Determine the [x, y] coordinate at the center of the cell enclosing the given text.  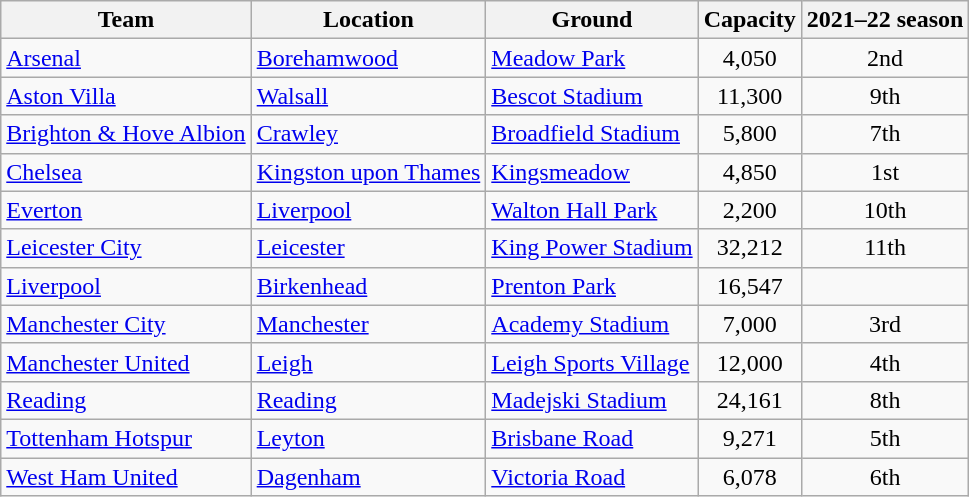
1st [885, 172]
Capacity [750, 20]
Brisbane Road [592, 438]
11th [885, 248]
Dagenham [368, 477]
2,200 [750, 210]
Borehamwood [368, 58]
5,800 [750, 134]
Manchester [368, 324]
Walton Hall Park [592, 210]
11,300 [750, 96]
3rd [885, 324]
8th [885, 400]
4,050 [750, 58]
9,271 [750, 438]
Walsall [368, 96]
2021–22 season [885, 20]
Kingston upon Thames [368, 172]
Tottenham Hotspur [126, 438]
16,547 [750, 286]
4th [885, 362]
Leicester City [126, 248]
Leigh [368, 362]
Leyton [368, 438]
Broadfield Stadium [592, 134]
24,161 [750, 400]
32,212 [750, 248]
10th [885, 210]
12,000 [750, 362]
4,850 [750, 172]
West Ham United [126, 477]
Leigh Sports Village [592, 362]
Brighton & Hove Albion [126, 134]
Team [126, 20]
7th [885, 134]
Crawley [368, 134]
2nd [885, 58]
Chelsea [126, 172]
6,078 [750, 477]
Manchester United [126, 362]
Meadow Park [592, 58]
Aston Villa [126, 96]
6th [885, 477]
Bescot Stadium [592, 96]
5th [885, 438]
Everton [126, 210]
Leicester [368, 248]
Arsenal [126, 58]
Ground [592, 20]
Kingsmeadow [592, 172]
Madejski Stadium [592, 400]
Prenton Park [592, 286]
Victoria Road [592, 477]
King Power Stadium [592, 248]
Location [368, 20]
7,000 [750, 324]
Birkenhead [368, 286]
Academy Stadium [592, 324]
Manchester City [126, 324]
9th [885, 96]
